Locate the cell with the specified text and output its (X, Y) center coordinate. 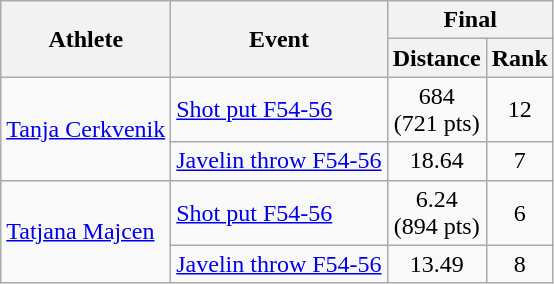
Rank (520, 58)
Athlete (86, 39)
Tatjana Majcen (86, 232)
Distance (436, 58)
12 (520, 110)
13.49 (436, 264)
8 (520, 264)
18.64 (436, 161)
7 (520, 161)
Final (470, 20)
Tanja Cerkvenik (86, 128)
6.24(894 pts) (436, 212)
Event (279, 39)
6 (520, 212)
684(721 pts) (436, 110)
